Return the [X, Y] coordinate for the center point of the cell that contains the specified text.  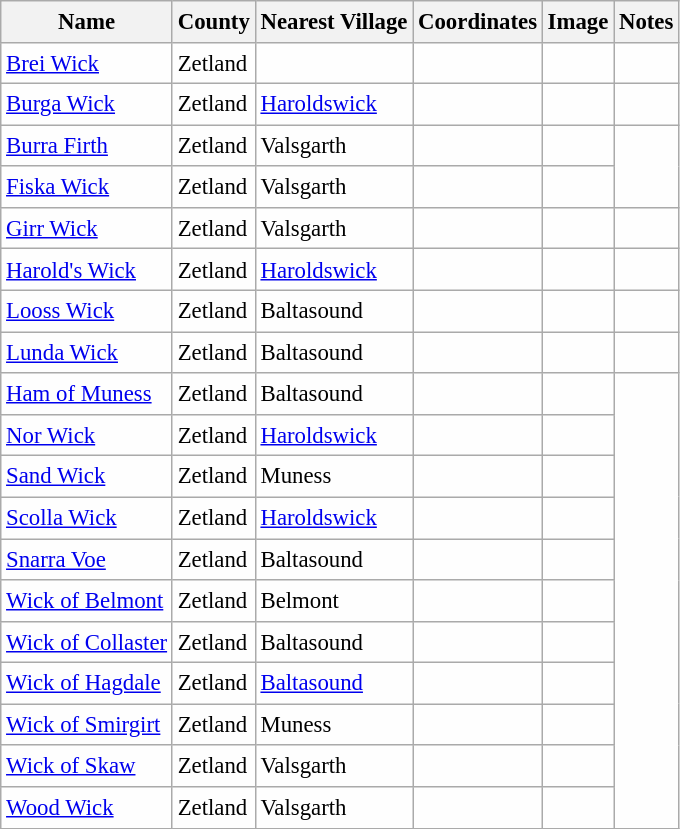
Snarra Voe [87, 560]
Nor Wick [87, 436]
Image [578, 22]
Burra Firth [87, 146]
Wick of Hagdale [87, 684]
Notes [646, 22]
Lunda Wick [87, 352]
Looss Wick [87, 312]
Burga Wick [87, 104]
Wood Wick [87, 808]
Harold's Wick [87, 270]
Nearest Village [334, 22]
Wick of Belmont [87, 600]
County [214, 22]
Belmont [334, 600]
Brei Wick [87, 62]
Wick of Skaw [87, 766]
Wick of Smirgirt [87, 724]
Scolla Wick [87, 518]
Name [87, 22]
Sand Wick [87, 476]
Wick of Collaster [87, 642]
Ham of Muness [87, 394]
Girr Wick [87, 228]
Fiska Wick [87, 186]
Coordinates [478, 22]
